Extract the [x, y] coordinate from the center of the cell holding the provided text.  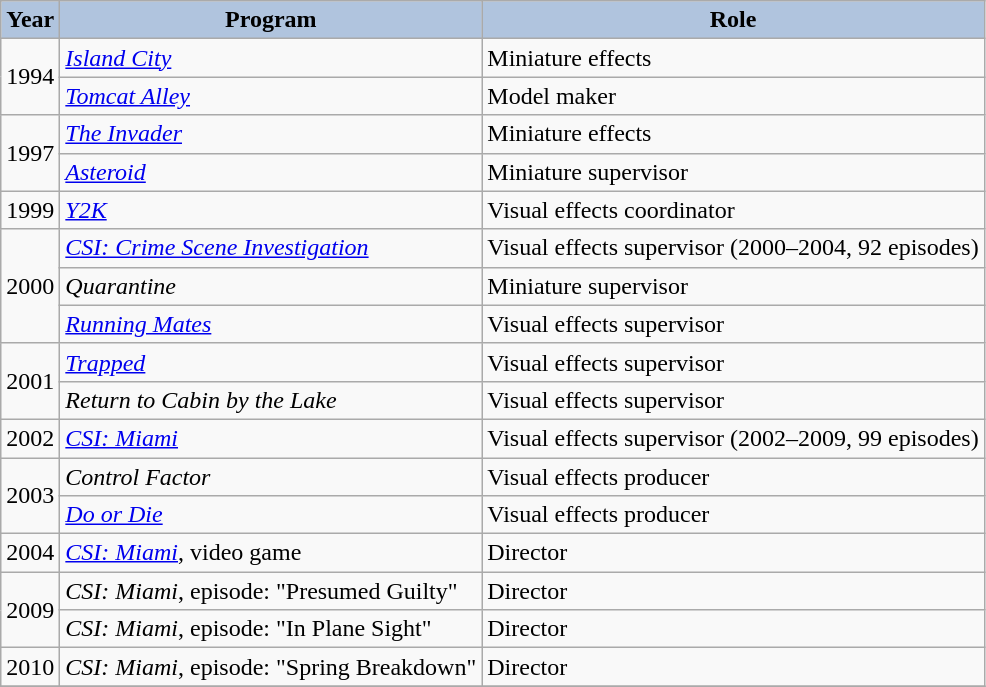
2001 [30, 381]
Visual effects supervisor (2000–2004, 92 episodes) [733, 248]
Role [733, 20]
Trapped [271, 362]
1994 [30, 77]
Tomcat Alley [271, 96]
CSI: Miami, episode: "Spring Breakdown" [271, 667]
2010 [30, 667]
Visual effects supervisor (2002–2009, 99 episodes) [733, 438]
2004 [30, 553]
CSI: Miami [271, 438]
2003 [30, 496]
CSI: Miami, episode: "Presumed Guilty" [271, 591]
1999 [30, 210]
CSI: Miami, video game [271, 553]
Quarantine [271, 286]
Program [271, 20]
Y2K [271, 210]
2000 [30, 286]
1997 [30, 153]
Year [30, 20]
The Invader [271, 134]
CSI: Miami, episode: "In Plane Sight" [271, 629]
Control Factor [271, 477]
CSI: Crime Scene Investigation [271, 248]
Do or Die [271, 515]
2002 [30, 438]
Model maker [733, 96]
Running Mates [271, 324]
2009 [30, 610]
Return to Cabin by the Lake [271, 400]
Asteroid [271, 172]
Visual effects coordinator [733, 210]
Island City [271, 58]
